Scan for the cell matching the given text and deliver its [X, Y] coordinate at center. 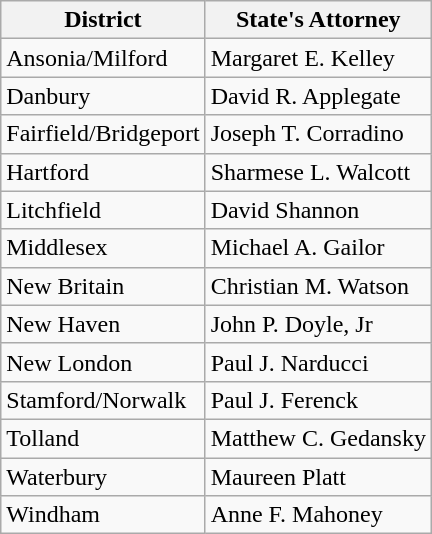
John P. Doyle, Jr [318, 324]
Hartford [103, 172]
Middlesex [103, 248]
Danbury [103, 96]
David R. Applegate [318, 96]
Matthew C. Gedansky [318, 438]
Paul J. Narducci [318, 362]
Margaret E. Kelley [318, 58]
New London [103, 362]
Fairfield/Bridgeport [103, 134]
Paul J. Ferenck [318, 400]
New Britain [103, 286]
Joseph T. Corradino [318, 134]
Tolland [103, 438]
Maureen Platt [318, 477]
Sharmese L. Walcott [318, 172]
Stamford/Norwalk [103, 400]
Christian M. Watson [318, 286]
Ansonia/Milford [103, 58]
State's Attorney [318, 20]
Windham [103, 515]
Anne F. Mahoney [318, 515]
New Haven [103, 324]
Litchfield [103, 210]
David Shannon [318, 210]
District [103, 20]
Waterbury [103, 477]
Michael A. Gailor [318, 248]
